For the text-containing cell, return its midpoint in [x, y] coordinate format. 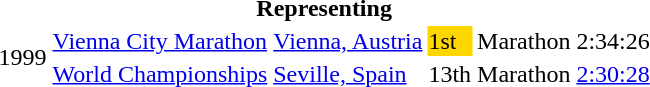
1st [450, 41]
Marathon [524, 41]
Vienna City Marathon [160, 41]
Vienna, Austria [348, 41]
